Find where the given text appears and provide that cell's center as [x, y] coordinate. 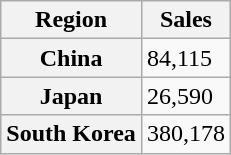
Region [72, 20]
Sales [186, 20]
Japan [72, 96]
26,590 [186, 96]
South Korea [72, 134]
China [72, 58]
84,115 [186, 58]
380,178 [186, 134]
